For the text-containing cell, return its midpoint in (x, y) coordinate format. 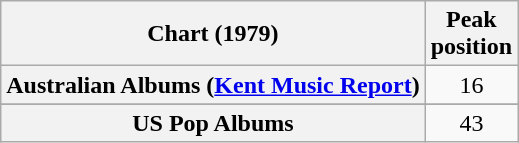
16 (471, 85)
Chart (1979) (213, 34)
US Pop Albums (213, 123)
Peakposition (471, 34)
Australian Albums (Kent Music Report) (213, 85)
43 (471, 123)
